Extract the (X, Y) coordinate from the center of the cell holding the provided text.  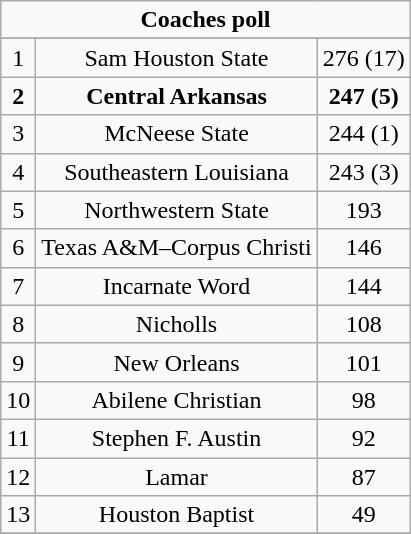
276 (17) (364, 58)
12 (18, 477)
1 (18, 58)
144 (364, 286)
193 (364, 210)
Sam Houston State (176, 58)
McNeese State (176, 134)
Central Arkansas (176, 96)
Northwestern State (176, 210)
New Orleans (176, 362)
3 (18, 134)
9 (18, 362)
Abilene Christian (176, 400)
101 (364, 362)
243 (3) (364, 172)
Houston Baptist (176, 515)
10 (18, 400)
Texas A&M–Corpus Christi (176, 248)
87 (364, 477)
247 (5) (364, 96)
11 (18, 438)
Nicholls (176, 324)
92 (364, 438)
244 (1) (364, 134)
6 (18, 248)
13 (18, 515)
5 (18, 210)
8 (18, 324)
Lamar (176, 477)
Stephen F. Austin (176, 438)
49 (364, 515)
Incarnate Word (176, 286)
2 (18, 96)
Coaches poll (206, 20)
108 (364, 324)
98 (364, 400)
7 (18, 286)
Southeastern Louisiana (176, 172)
4 (18, 172)
146 (364, 248)
